Locate the cell with the specified text and output its [X, Y] center coordinate. 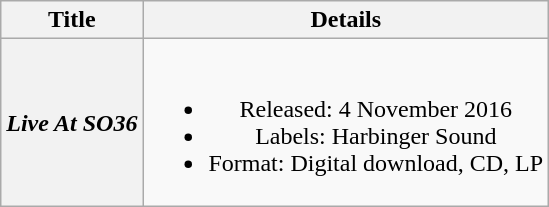
Live At SO36 [72, 122]
Released: 4 November 2016Labels: Harbinger SoundFormat: Digital download, CD, LP [346, 122]
Details [346, 20]
Title [72, 20]
